Scan for the cell matching the given text and deliver its (x, y) coordinate at center. 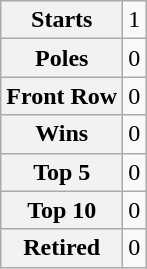
Poles (62, 58)
1 (134, 20)
Front Row (62, 96)
Starts (62, 20)
Top 10 (62, 210)
Retired (62, 248)
Wins (62, 134)
Top 5 (62, 172)
